Search for the cell housing the specified text and yield its [X, Y] center coordinate. 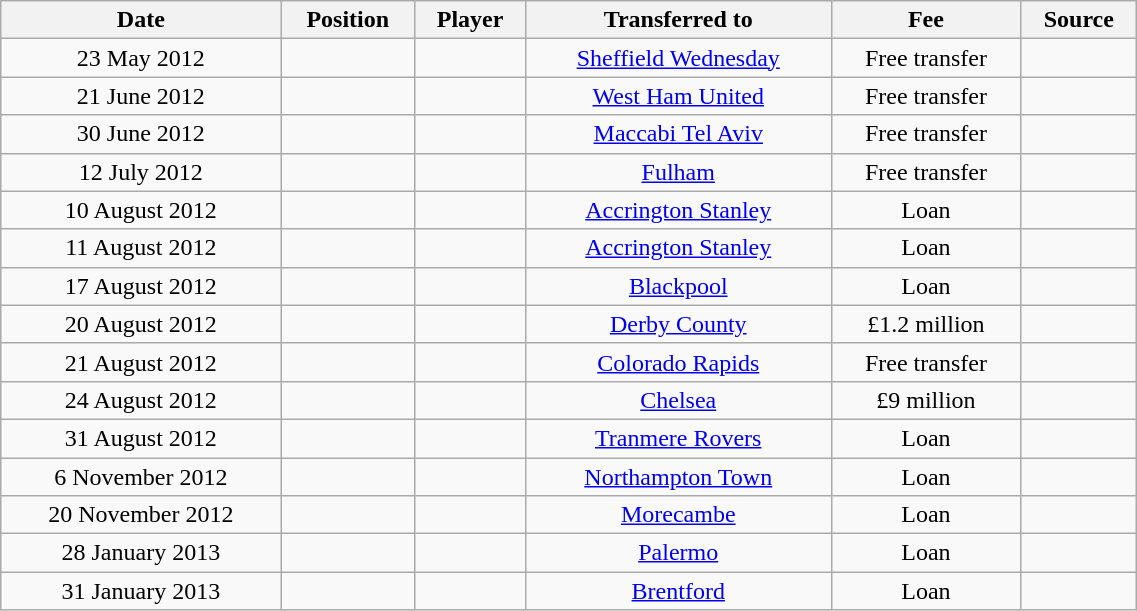
17 August 2012 [141, 286]
Source [1079, 20]
Fulham [678, 172]
30 June 2012 [141, 134]
31 August 2012 [141, 438]
21 August 2012 [141, 362]
£9 million [926, 400]
20 November 2012 [141, 515]
21 June 2012 [141, 96]
Palermo [678, 553]
Colorado Rapids [678, 362]
10 August 2012 [141, 210]
Blackpool [678, 286]
11 August 2012 [141, 248]
Morecambe [678, 515]
Tranmere Rovers [678, 438]
West Ham United [678, 96]
Sheffield Wednesday [678, 58]
12 July 2012 [141, 172]
20 August 2012 [141, 324]
£1.2 million [926, 324]
Date [141, 20]
28 January 2013 [141, 553]
Brentford [678, 591]
31 January 2013 [141, 591]
Fee [926, 20]
Position [348, 20]
24 August 2012 [141, 400]
23 May 2012 [141, 58]
Chelsea [678, 400]
Transferred to [678, 20]
Player [470, 20]
Maccabi Tel Aviv [678, 134]
Northampton Town [678, 477]
6 November 2012 [141, 477]
Derby County [678, 324]
